Detect which cell encompasses the target text, then output its (x, y) center coordinate. 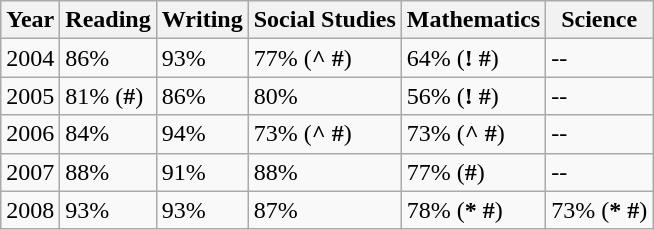
2007 (30, 172)
2004 (30, 58)
2008 (30, 210)
2005 (30, 96)
64% (! #) (473, 58)
Mathematics (473, 20)
56% (! #) (473, 96)
87% (324, 210)
84% (108, 134)
Social Studies (324, 20)
2006 (30, 134)
Writing (202, 20)
Reading (108, 20)
80% (324, 96)
81% (#) (108, 96)
91% (202, 172)
94% (202, 134)
73% (* #) (600, 210)
Science (600, 20)
77% (#) (473, 172)
78% (* #) (473, 210)
Year (30, 20)
77% (^ #) (324, 58)
